Scan for the cell matching the given text and deliver its (x, y) coordinate at center. 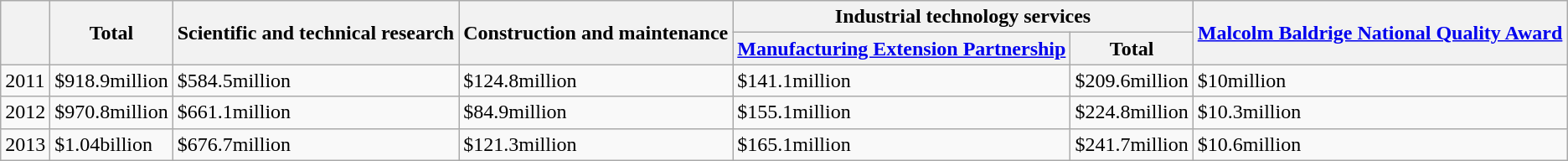
$676.7million (315, 144)
$10.3million (1380, 112)
$209.6million (1132, 80)
$661.1million (315, 112)
$165.1million (901, 144)
2012 (25, 112)
$155.1million (901, 112)
Malcolm Baldrige National Quality Award (1380, 33)
2011 (25, 80)
$124.8million (596, 80)
$224.8million (1132, 112)
$84.9million (596, 112)
$241.7million (1132, 144)
$584.5million (315, 80)
$10.6million (1380, 144)
$141.1million (901, 80)
$121.3million (596, 144)
2013 (25, 144)
$918.9million (111, 80)
$1.04billion (111, 144)
Scientific and technical research (315, 33)
Industrial technology services (963, 17)
$10million (1380, 80)
$970.8million (111, 112)
Manufacturing Extension Partnership (901, 49)
Construction and maintenance (596, 33)
